Pinpoint the cell where the given text exists, returning its [X, Y] midpoint coordinate. 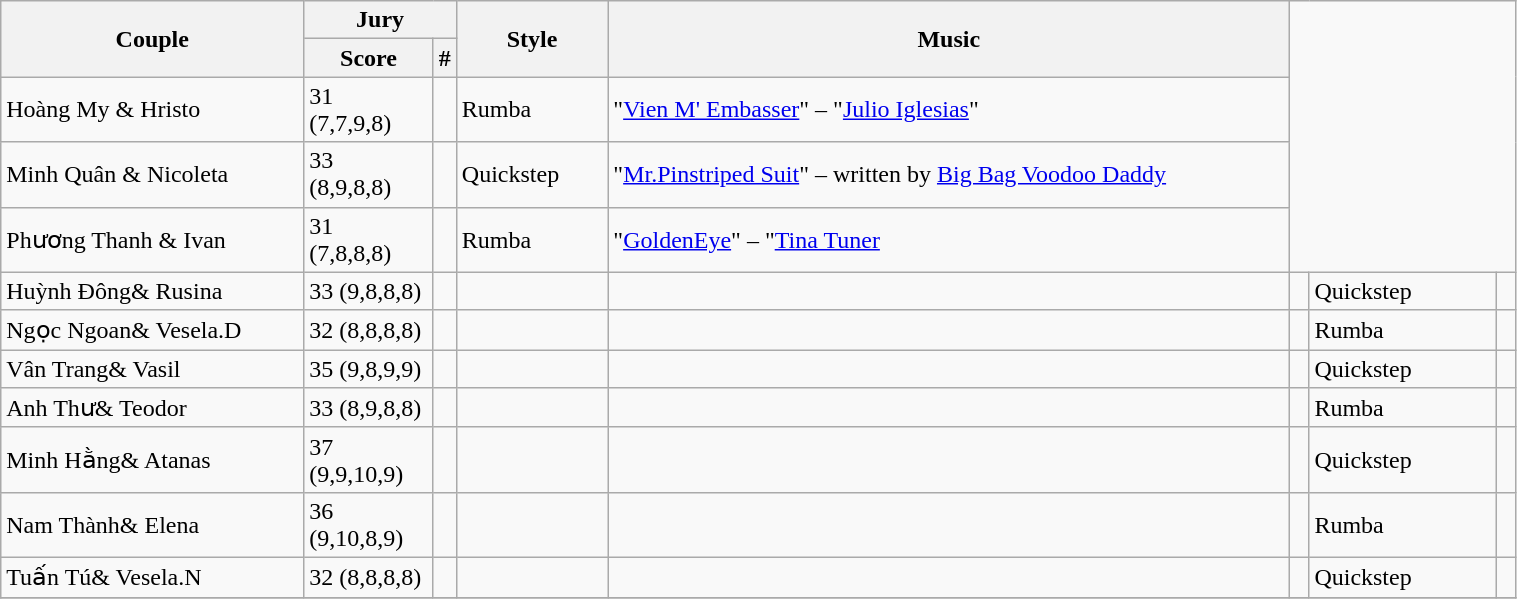
35 (9,8,9,9) [368, 369]
Huỳnh Đông& Rusina [152, 291]
"Mr.Pinstriped Suit" – written by Big Bag Voodoo Daddy [949, 174]
Minh Quân & Nicoleta [152, 174]
"Vien M' Embasser" – "Julio Iglesias" [949, 110]
33 (9,8,8,8) [368, 291]
31 (7,7,9,8) [368, 110]
# [444, 58]
Phương Thanh & Ivan [152, 240]
Style [532, 39]
37 (9,9,10,9) [368, 460]
Hoàng My & Hristo [152, 110]
Couple [152, 39]
Vân Trang& Vasil [152, 369]
Jury [380, 20]
Anh Thư& Teodor [152, 408]
36 (9,10,8,9) [368, 524]
"GoldenEye" – "Tina Tuner [949, 240]
Minh Hằng& Atanas [152, 460]
Score [368, 58]
Music [949, 39]
31 (7,8,8,8) [368, 240]
Ngọc Ngoan& Vesela.D [152, 330]
Nam Thành& Elena [152, 524]
Tuấn Tú& Vesela.N [152, 577]
